From the cell containing the given text, extract its center point as [X, Y] coordinate. 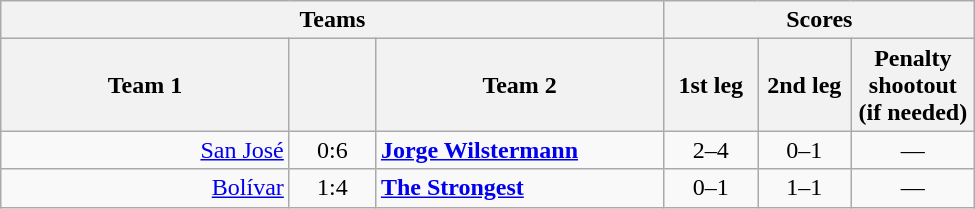
1st leg [711, 85]
Team 1 [146, 85]
1:4 [332, 188]
2nd leg [805, 85]
2–4 [711, 150]
Bolívar [146, 188]
1–1 [805, 188]
0:6 [332, 150]
Team 2 [520, 85]
Teams [332, 20]
The Strongest [520, 188]
Penalty shootout (if needed) [913, 85]
Scores [820, 20]
San José [146, 150]
Jorge Wilstermann [520, 150]
